Extract the [x, y] coordinate from the center of the cell holding the provided text.  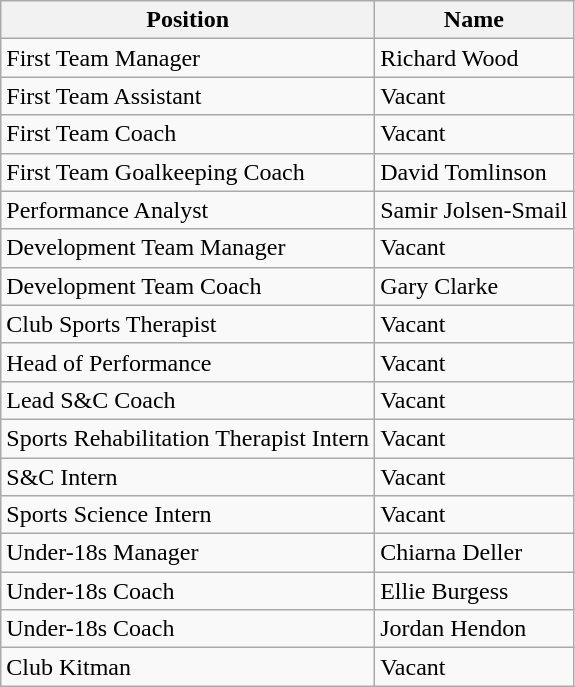
Head of Performance [188, 362]
Chiarna Deller [474, 553]
Gary Clarke [474, 286]
Club Kitman [188, 667]
Jordan Hendon [474, 629]
Development Team Coach [188, 286]
Position [188, 20]
Name [474, 20]
First Team Coach [188, 134]
David Tomlinson [474, 172]
Performance Analyst [188, 210]
Under-18s Manager [188, 553]
Richard Wood [474, 58]
First Team Goalkeeping Coach [188, 172]
First Team Manager [188, 58]
Lead S&C Coach [188, 400]
Club Sports Therapist [188, 324]
Development Team Manager [188, 248]
Sports Rehabilitation Therapist Intern [188, 438]
S&C Intern [188, 477]
Ellie Burgess [474, 591]
Samir Jolsen-Smail [474, 210]
Sports Science Intern [188, 515]
First Team Assistant [188, 96]
